Identify which cell holds the provided text, then report its (x, y) central coordinate. 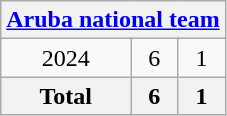
2024 (66, 58)
Total (66, 96)
Aruba national team (113, 20)
